Provide the [x, y] coordinate of the cell's center where the given text is located.  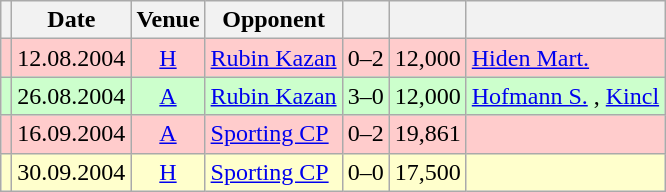
Hofmann S. , Kincl [565, 96]
19,861 [428, 134]
17,500 [428, 172]
Opponent [274, 20]
Date [72, 20]
3–0 [366, 96]
0–0 [366, 172]
12.08.2004 [72, 58]
Venue [168, 20]
Hiden Mart. [565, 58]
26.08.2004 [72, 96]
30.09.2004 [72, 172]
16.09.2004 [72, 134]
